Pinpoint the cell where the given text exists, returning its [X, Y] midpoint coordinate. 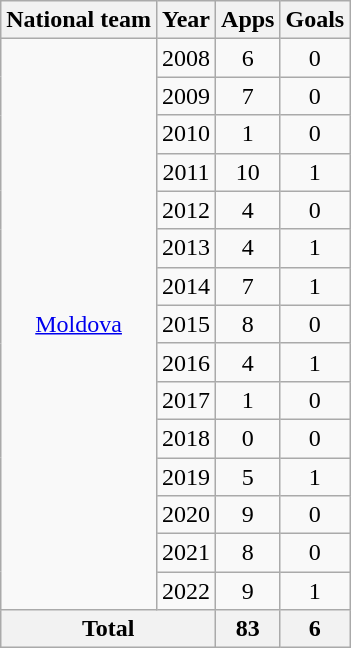
Moldova [79, 324]
5 [248, 477]
Total [108, 629]
2011 [186, 172]
2018 [186, 438]
2019 [186, 477]
Apps [248, 20]
2013 [186, 248]
2012 [186, 210]
Year [186, 20]
2008 [186, 58]
2010 [186, 134]
2021 [186, 553]
10 [248, 172]
National team [79, 20]
2016 [186, 362]
2009 [186, 96]
2017 [186, 400]
2020 [186, 515]
2015 [186, 324]
83 [248, 629]
Goals [315, 20]
2022 [186, 591]
2014 [186, 286]
